Locate the cell with the specified text and output its [x, y] center coordinate. 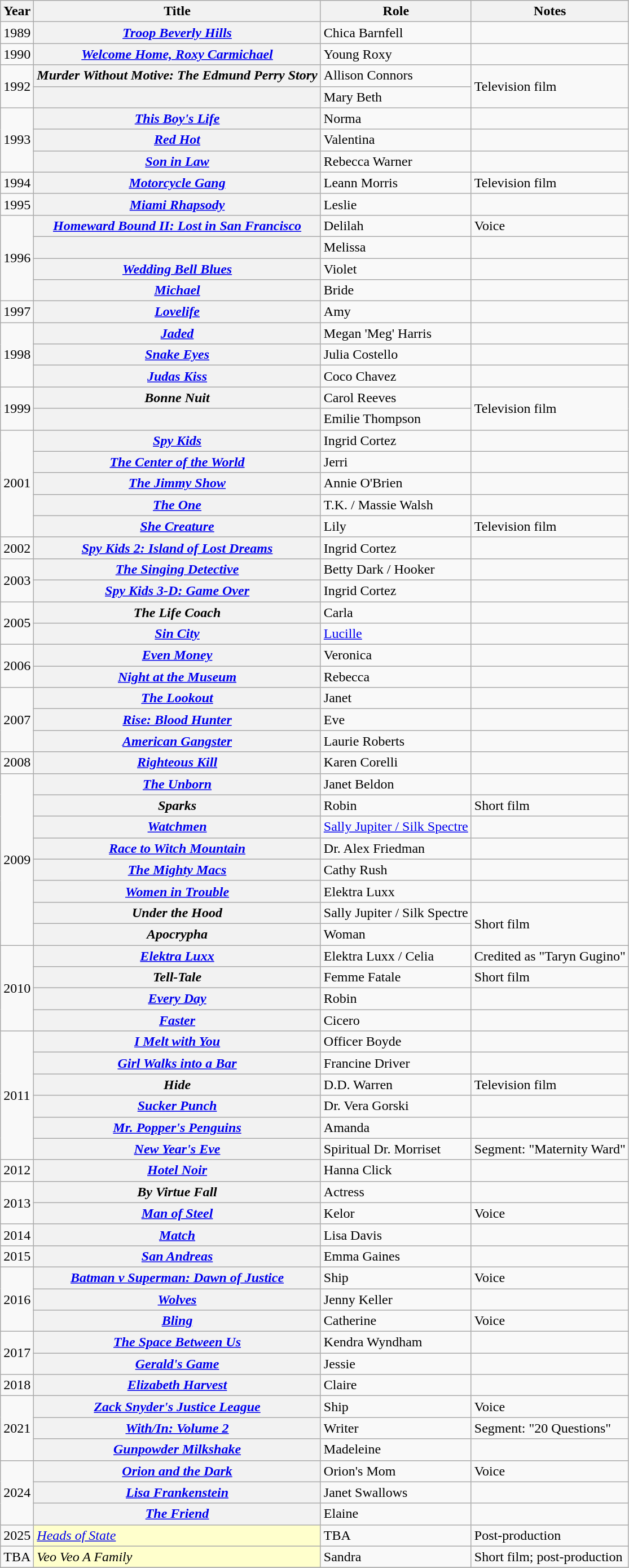
Motorcycle Gang [177, 183]
Megan 'Meg' Harris [396, 333]
2001 [17, 483]
Coco Chavez [396, 376]
Lisa Davis [396, 1235]
Melissa [396, 247]
Jaded [177, 333]
Jenny Keller [396, 1299]
Norma [396, 118]
1989 [17, 33]
Heads of State [177, 1535]
Jerri [396, 462]
Actress [396, 1192]
Even Money [177, 655]
Femme Fatale [396, 977]
1993 [17, 140]
Valentina [396, 140]
Son in Law [177, 161]
Credited as "Taryn Gugino" [549, 956]
Dr. Vera Gorski [396, 1106]
1996 [17, 258]
2008 [17, 763]
Madeleine [396, 1450]
Dr. Alex Friedman [396, 848]
2024 [17, 1492]
Elaine [396, 1514]
Watchmen [177, 827]
1990 [17, 54]
Tell-Tale [177, 977]
Claire [396, 1385]
Jessie [396, 1364]
Elektra Luxx / Celia [396, 956]
Cicero [396, 1020]
Karen Corelli [396, 763]
American Gangster [177, 741]
1998 [17, 355]
The Mighty Macs [177, 870]
Snake Eyes [177, 355]
Short film; post-production [549, 1557]
Spy Kids 2: Island of Lost Dreams [177, 548]
Sin City [177, 634]
Cathy Rush [396, 870]
Rebecca Warner [396, 161]
Role [396, 11]
Janet [396, 698]
Janet Beldon [396, 784]
Every Day [177, 999]
The Lookout [177, 698]
2018 [17, 1385]
1992 [17, 86]
The Friend [177, 1514]
Judas Kiss [177, 376]
2014 [17, 1235]
Rebecca [396, 677]
1999 [17, 408]
Segment: "20 Questions" [549, 1428]
Amanda [396, 1127]
With/In: Volume 2 [177, 1428]
2013 [17, 1203]
Bride [396, 290]
Match [177, 1235]
Carol Reeves [396, 398]
Sparks [177, 805]
Batman v Superman: Dawn of Justice [177, 1278]
Mary Beth [396, 97]
Young Roxy [396, 54]
1994 [17, 183]
Spy Kids 3-D: Game Over [177, 591]
Kelor [396, 1213]
Francine Driver [396, 1063]
Gerald's Game [177, 1364]
Homeward Bound II: Lost in San Francisco [177, 226]
Julia Costello [396, 355]
Title [177, 11]
Under the Hood [177, 913]
Michael [177, 290]
1997 [17, 312]
Leslie [396, 204]
Murder Without Motive: The Edmund Perry Story [177, 76]
Lisa Frankenstein [177, 1492]
Eve [396, 720]
Night at the Museum [177, 677]
She Creature [177, 526]
The Jimmy Show [177, 483]
Woman [396, 934]
New Year's Eve [177, 1149]
Man of Steel [177, 1213]
Amy [396, 312]
2010 [17, 988]
2007 [17, 720]
2025 [17, 1535]
Orion's Mom [396, 1471]
Rise: Blood Hunter [177, 720]
Veronica [396, 655]
Catherine [396, 1321]
Post-production [549, 1535]
Annie O'Brien [396, 483]
Apocrypha [177, 934]
Spiritual Dr. Morriset [396, 1149]
Gunpowder Milkshake [177, 1450]
Troop Beverly Hills [177, 33]
Women in Trouble [177, 891]
2012 [17, 1170]
Elizabeth Harvest [177, 1385]
Red Hot [177, 140]
Sandra [396, 1557]
Year [17, 11]
Notes [549, 11]
Betty Dark / Hooker [396, 569]
2002 [17, 548]
2006 [17, 666]
The One [177, 505]
The Unborn [177, 784]
Veo Veo A Family [177, 1557]
2017 [17, 1353]
Lovelife [177, 312]
Hide [177, 1085]
Spy Kids [177, 441]
Emma Gaines [396, 1256]
The Life Coach [177, 612]
Wedding Bell Blues [177, 269]
2015 [17, 1256]
Sucker Punch [177, 1106]
Hanna Click [396, 1170]
Wolves [177, 1299]
2005 [17, 623]
1995 [17, 204]
Carla [396, 612]
Righteous Kill [177, 763]
Lucille [396, 634]
Officer Boyde [396, 1042]
Emilie Thompson [396, 419]
Welcome Home, Roxy Carmichael [177, 54]
Zack Snyder's Justice League [177, 1407]
This Boy's Life [177, 118]
T.K. / Massie Walsh [396, 505]
The Center of the World [177, 462]
Kendra Wyndham [396, 1342]
Miami Rhapsody [177, 204]
2016 [17, 1299]
2003 [17, 580]
Leann Morris [396, 183]
The Singing Detective [177, 569]
2009 [17, 859]
San Andreas [177, 1256]
Janet Swallows [396, 1492]
Faster [177, 1020]
Lily [396, 526]
Allison Connors [396, 76]
Mr. Popper's Penguins [177, 1127]
Girl Walks into a Bar [177, 1063]
The Space Between Us [177, 1342]
Bling [177, 1321]
Segment: "Maternity Ward" [549, 1149]
Violet [396, 269]
Orion and the Dark [177, 1471]
Hotel Noir [177, 1170]
D.D. Warren [396, 1085]
Writer [396, 1428]
Race to Witch Mountain [177, 848]
2021 [17, 1428]
2011 [17, 1095]
I Melt with You [177, 1042]
Delilah [396, 226]
Laurie Roberts [396, 741]
By Virtue Fall [177, 1192]
Bonne Nuit [177, 398]
Chica Barnfell [396, 33]
